Identify which cell holds the provided text, then report its (x, y) central coordinate. 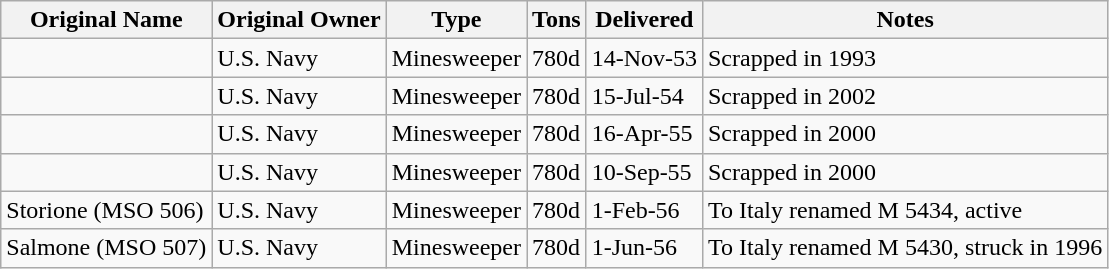
Type (456, 20)
Original Name (106, 20)
Delivered (644, 20)
To Italy renamed M 5430, struck in 1996 (904, 248)
14-Nov-53 (644, 58)
To Italy renamed M 5434, active (904, 210)
16-Apr-55 (644, 134)
Tons (557, 20)
Scrapped in 1993 (904, 58)
Scrapped in 2002 (904, 96)
Storione (MSO 506) (106, 210)
Original Owner (299, 20)
1-Feb-56 (644, 210)
1-Jun-56 (644, 248)
15-Jul-54 (644, 96)
10-Sep-55 (644, 172)
Salmone (MSO 507) (106, 248)
Notes (904, 20)
